Return [x, y] of the center of cell containing provided text 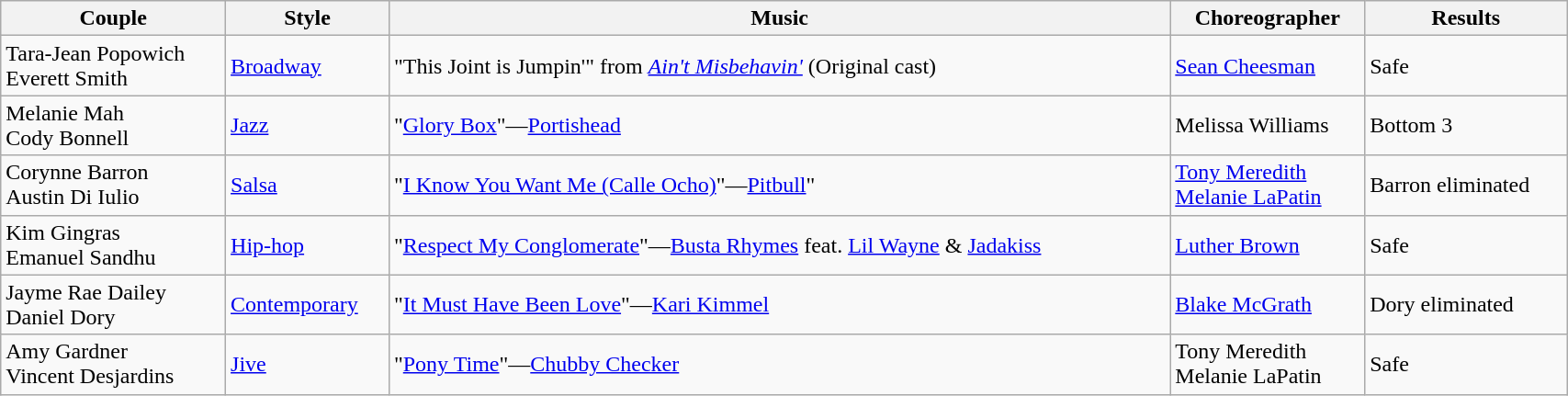
Music [779, 18]
Hip-hop [308, 244]
"Pony Time"—Chubby Checker [779, 364]
"It Must Have Been Love"—Kari Kimmel [779, 305]
Jayme Rae DaileyDaniel Dory [114, 305]
"I Know You Want Me (Calle Ocho)"—Pitbull" [779, 186]
Melanie MahCody Bonnell [114, 125]
Choreographer [1268, 18]
Salsa [308, 186]
Corynne BarronAustin Di Iulio [114, 186]
Contemporary [308, 305]
Barron eliminated [1466, 186]
Luther Brown [1268, 244]
"Respect My Conglomerate"—Busta Rhymes feat. Lil Wayne & Jadakiss [779, 244]
Dory eliminated [1466, 305]
Results [1466, 18]
Kim GingrasEmanuel Sandhu [114, 244]
"Glory Box"—Portishead [779, 125]
Sean Cheesman [1268, 66]
Broadway [308, 66]
Bottom 3 [1466, 125]
Style [308, 18]
Couple [114, 18]
"This Joint is Jumpin'" from Ain't Misbehavin' (Original cast) [779, 66]
Amy GardnerVincent Desjardins [114, 364]
Blake McGrath [1268, 305]
Jive [308, 364]
Tara-Jean PopowichEverett Smith [114, 66]
Melissa Williams [1268, 125]
Jazz [308, 125]
